Provide the (x, y) coordinate of the cell's center where the given text is located.  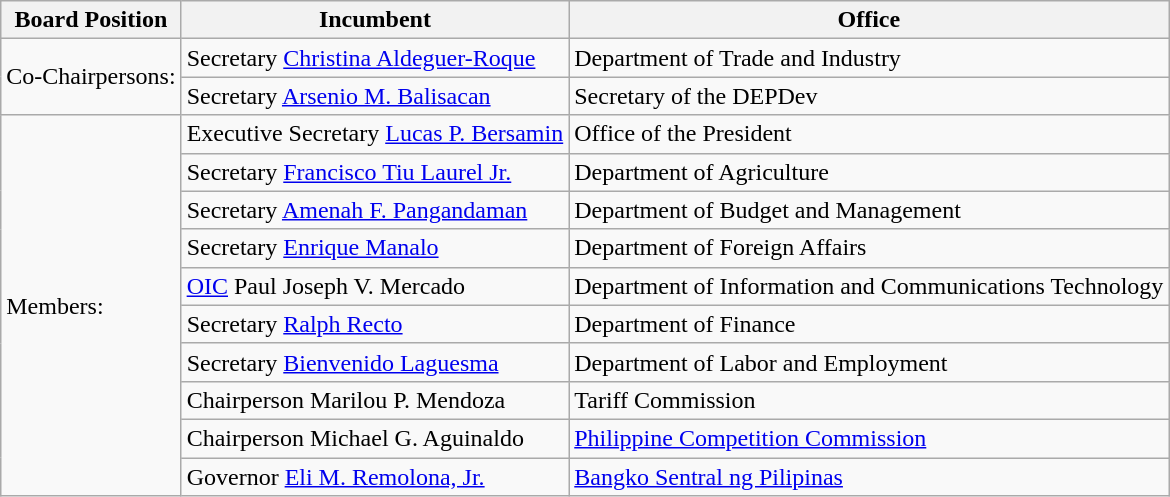
Board Position (91, 20)
Department of Trade and Industry (869, 58)
Members: (91, 306)
Office of the President (869, 134)
Secretary Enrique Manalo (375, 248)
Secretary Christina Aldeguer-Roque (375, 58)
Department of Budget and Management (869, 210)
Incumbent (375, 20)
Secretary Arsenio M. Balisacan (375, 96)
Department of Agriculture (869, 172)
Chairperson Michael G. Aguinaldo (375, 438)
Co-Chairpersons: (91, 77)
Executive Secretary Lucas P. Bersamin (375, 134)
Department of Finance (869, 324)
Secretary Bienvenido Laguesma (375, 362)
Department of Information and Communications Technology (869, 286)
Department of Labor and Employment (869, 362)
Philippine Competition Commission (869, 438)
Secretary Ralph Recto (375, 324)
Bangko Sentral ng Pilipinas (869, 477)
OIC Paul Joseph V. Mercado (375, 286)
Secretary Francisco Tiu Laurel Jr. (375, 172)
Secretary of the DEPDev (869, 96)
Office (869, 20)
Chairperson Marilou P. Mendoza (375, 400)
Department of Foreign Affairs (869, 248)
Secretary Amenah F. Pangandaman (375, 210)
Governor Eli M. Remolona, Jr. (375, 477)
Tariff Commission (869, 400)
